Determine the (x, y) coordinate at the center of the cell enclosing the given text.  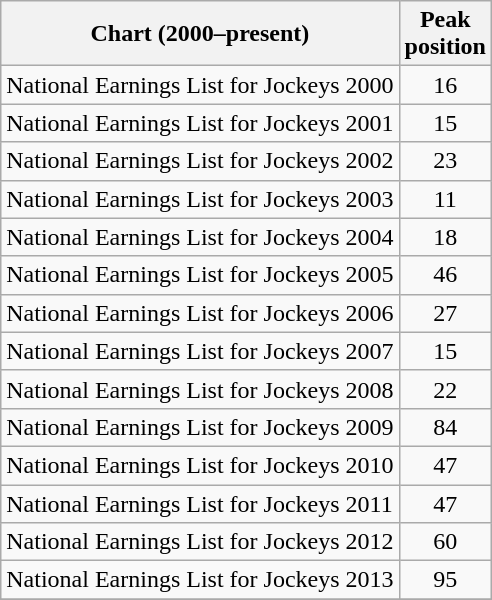
National Earnings List for Jockeys 2006 (200, 313)
Chart (2000–present) (200, 34)
95 (445, 580)
National Earnings List for Jockeys 2011 (200, 503)
23 (445, 161)
National Earnings List for Jockeys 2013 (200, 580)
National Earnings List for Jockeys 2004 (200, 237)
National Earnings List for Jockeys 2012 (200, 542)
National Earnings List for Jockeys 2003 (200, 199)
National Earnings List for Jockeys 2009 (200, 427)
National Earnings List for Jockeys 2000 (200, 85)
16 (445, 85)
18 (445, 237)
National Earnings List for Jockeys 2005 (200, 275)
Peakposition (445, 34)
National Earnings List for Jockeys 2001 (200, 123)
84 (445, 427)
27 (445, 313)
National Earnings List for Jockeys 2002 (200, 161)
National Earnings List for Jockeys 2007 (200, 351)
46 (445, 275)
22 (445, 389)
11 (445, 199)
National Earnings List for Jockeys 2010 (200, 465)
60 (445, 542)
National Earnings List for Jockeys 2008 (200, 389)
